Capture the cell that displays the provided text and extract its (x, y) central coordinate. 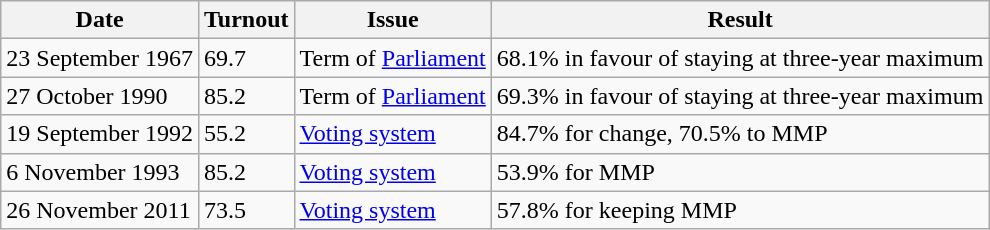
19 September 1992 (100, 134)
68.1% in favour of staying at three-year maximum (740, 58)
Date (100, 20)
23 September 1967 (100, 58)
Result (740, 20)
Turnout (246, 20)
57.8% for keeping MMP (740, 210)
Issue (392, 20)
55.2 (246, 134)
84.7% for change, 70.5% to MMP (740, 134)
27 October 1990 (100, 96)
73.5 (246, 210)
69.3% in favour of staying at three-year maximum (740, 96)
26 November 2011 (100, 210)
69.7 (246, 58)
53.9% for MMP (740, 172)
6 November 1993 (100, 172)
